Identify which cell holds the provided text, then report its [x, y] central coordinate. 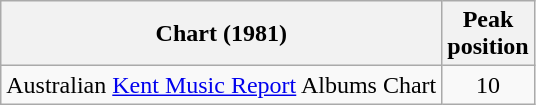
Peakposition [488, 34]
10 [488, 85]
Australian Kent Music Report Albums Chart [222, 85]
Chart (1981) [222, 34]
